Determine the [X, Y] coordinate at the center of the cell enclosing the given text.  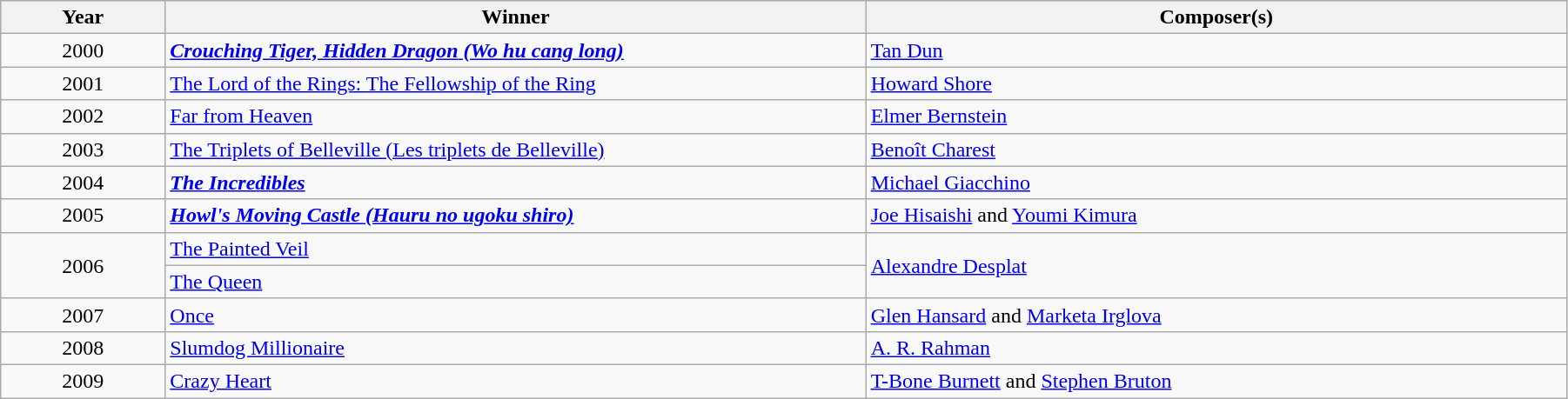
Crouching Tiger, Hidden Dragon (Wo hu cang long) [515, 50]
The Incredibles [515, 183]
2006 [84, 265]
T-Bone Burnett and Stephen Bruton [1216, 381]
Glen Hansard and Marketa Irglova [1216, 315]
Howard Shore [1216, 83]
2001 [84, 83]
2008 [84, 348]
Far from Heaven [515, 116]
Alexandre Desplat [1216, 265]
Michael Giacchino [1216, 183]
Tan Dun [1216, 50]
2005 [84, 216]
The Lord of the Rings: The Fellowship of the Ring [515, 83]
Howl's Moving Castle (Hauru no ugoku shiro) [515, 216]
A. R. Rahman [1216, 348]
2000 [84, 50]
Once [515, 315]
Elmer Bernstein [1216, 116]
2009 [84, 381]
2002 [84, 116]
Winner [515, 17]
2007 [84, 315]
Crazy Heart [515, 381]
Slumdog Millionaire [515, 348]
The Queen [515, 282]
Composer(s) [1216, 17]
The Painted Veil [515, 249]
Joe Hisaishi and Youmi Kimura [1216, 216]
2004 [84, 183]
The Triplets of Belleville (Les triplets de Belleville) [515, 150]
2003 [84, 150]
Year [84, 17]
Benoît Charest [1216, 150]
